Determine the (x, y) coordinate at the center of the cell enclosing the given text.  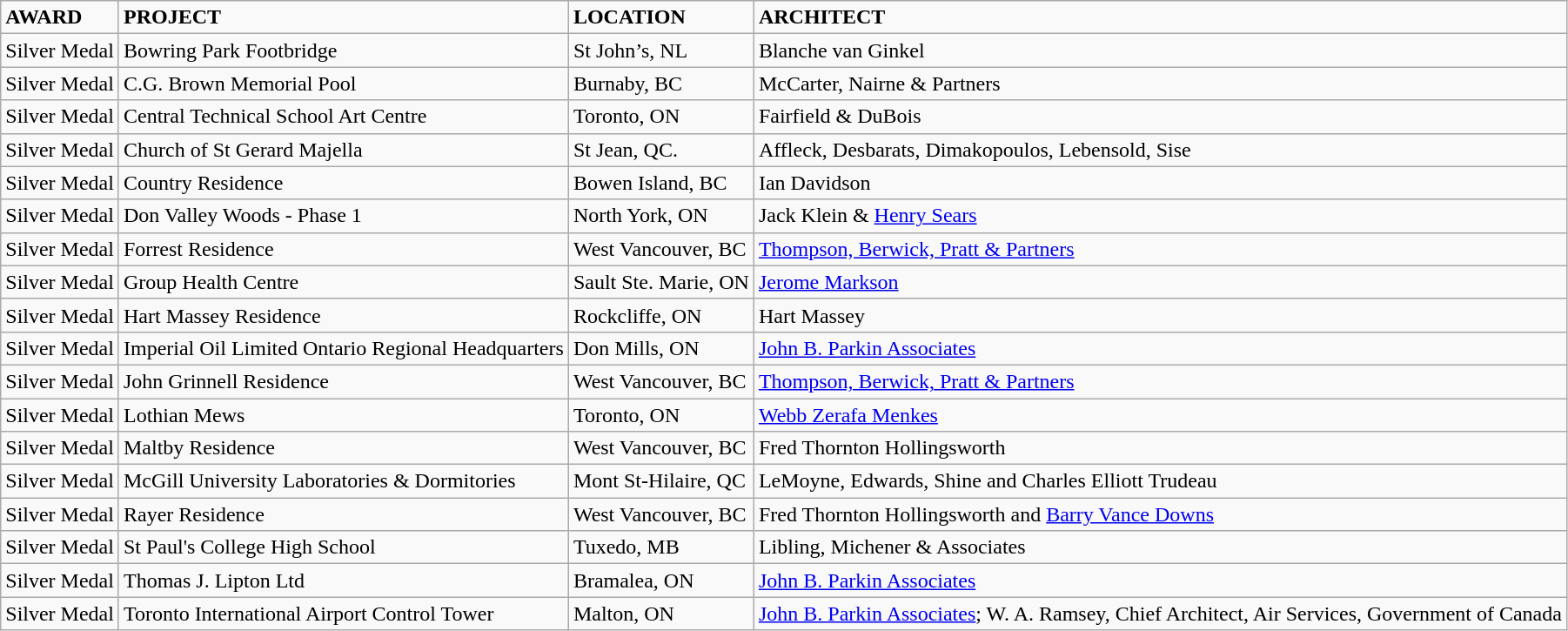
Tuxedo, MB (661, 547)
Webb Zerafa Menkes (1160, 415)
Fred Thornton Hollingsworth (1160, 448)
Fairfield & DuBois (1160, 117)
Country Residence (343, 183)
Mont St-Hilaire, QC (661, 481)
Central Technical School Art Centre (343, 117)
St Paul's College High School (343, 547)
Rockcliffe, ON (661, 315)
Bowen Island, BC (661, 183)
McGill University Laboratories & Dormitories (343, 481)
Forrest Residence (343, 249)
Group Health Centre (343, 282)
Libling, Michener & Associates (1160, 547)
Rayer Residence (343, 514)
Bowring Park Footbridge (343, 50)
Ian Davidson (1160, 183)
C.G. Brown Memorial Pool (343, 84)
John B. Parkin Associates; W. A. Ramsey, Chief Architect, Air Services, Government of Canada (1160, 614)
Fred Thornton Hollingsworth and Barry Vance Downs (1160, 514)
Imperial Oil Limited Ontario Regional Headquarters (343, 348)
Jack Klein & Henry Sears (1160, 216)
McCarter, Nairne & Partners (1160, 84)
Lothian Mews (343, 415)
Toronto International Airport Control Tower (343, 614)
Hart Massey (1160, 315)
Don Valley Woods - Phase 1 (343, 216)
Blanche van Ginkel (1160, 50)
St Jean, QC. (661, 150)
Bramalea, ON (661, 581)
Burnaby, BC (661, 84)
Don Mills, ON (661, 348)
Thomas J. Lipton Ltd (343, 581)
Maltby Residence (343, 448)
LeMoyne, Edwards, Shine and Charles Elliott Trudeau (1160, 481)
Jerome Markson (1160, 282)
LOCATION (661, 17)
Church of St Gerard Majella (343, 150)
Malton, ON (661, 614)
John Grinnell Residence (343, 381)
Sault Ste. Marie, ON (661, 282)
AWARD (60, 17)
PROJECT (343, 17)
ARCHITECT (1160, 17)
Hart Massey Residence (343, 315)
North York, ON (661, 216)
St John’s, NL (661, 50)
Affleck, Desbarats, Dimakopoulos, Lebensold, Sise (1160, 150)
